Identify which cell holds the provided text, then report its (x, y) central coordinate. 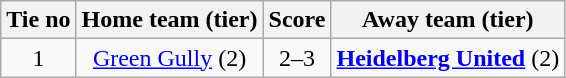
Green Gully (2) (170, 58)
Heidelberg United (2) (448, 58)
Tie no (38, 20)
Away team (tier) (448, 20)
Score (297, 20)
1 (38, 58)
Home team (tier) (170, 20)
2–3 (297, 58)
